Locate the cell with the specified text and output its [X, Y] center coordinate. 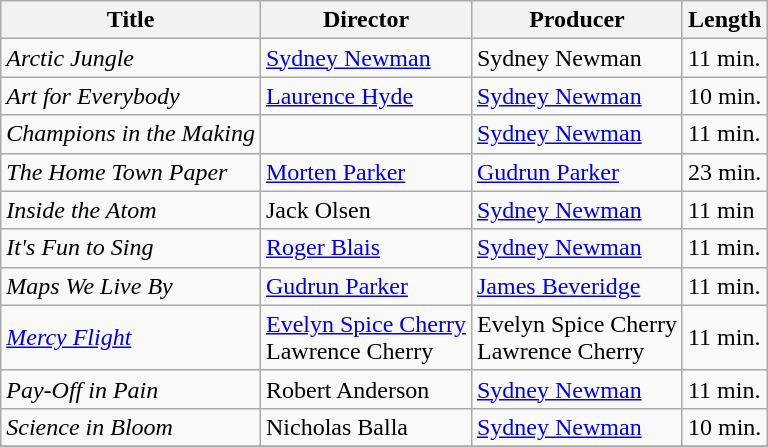
Roger Blais [366, 248]
Producer [576, 20]
Morten Parker [366, 172]
James Beveridge [576, 286]
Science in Bloom [131, 427]
11 min [724, 210]
Mercy Flight [131, 338]
Director [366, 20]
Art for Everybody [131, 96]
It's Fun to Sing [131, 248]
Jack Olsen [366, 210]
Nicholas Balla [366, 427]
Inside the Atom [131, 210]
Title [131, 20]
23 min. [724, 172]
Champions in the Making [131, 134]
The Home Town Paper [131, 172]
Arctic Jungle [131, 58]
Pay-Off in Pain [131, 389]
Length [724, 20]
Maps We Live By [131, 286]
Robert Anderson [366, 389]
Laurence Hyde [366, 96]
